Scan for the cell matching the given text and deliver its (x, y) coordinate at center. 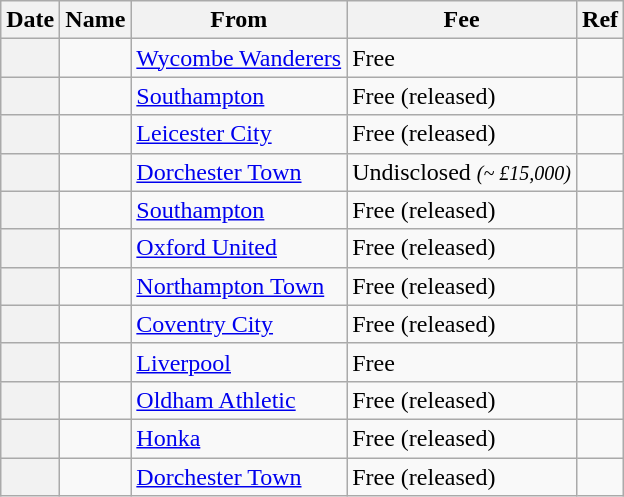
Ref (600, 20)
Oldham Athletic (239, 400)
Fee (462, 20)
Coventry City (239, 324)
Honka (239, 438)
Northampton Town (239, 286)
Oxford United (239, 248)
Liverpool (239, 362)
Date (30, 20)
Wycombe Wanderers (239, 58)
Undisclosed (~ £15,000) (462, 172)
Leicester City (239, 134)
Name (96, 20)
From (239, 20)
